Capture the cell that displays the provided text and extract its (X, Y) central coordinate. 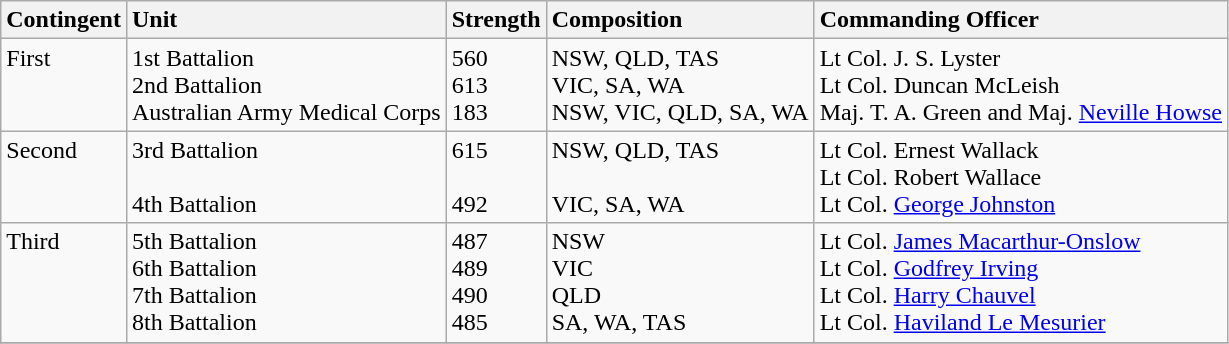
First (64, 85)
3rd Battalion4th Battalion (286, 177)
Composition (680, 20)
Unit (286, 20)
Second (64, 177)
Contingent (64, 20)
5th Battalion6th Battalion7th Battalion8th Battalion (286, 282)
487489490485 (496, 282)
Third (64, 282)
Lt Col. Ernest WallackLt Col. Robert WallaceLt Col. George Johnston (1020, 177)
Commanding Officer (1020, 20)
1st Battalion2nd BattalionAustralian Army Medical Corps (286, 85)
NSWVICQLDSA, WA, TAS (680, 282)
Strength (496, 20)
NSW, QLD, TASVIC, SA, WA (680, 177)
NSW, QLD, TASVIC, SA, WANSW, VIC, QLD, SA, WA (680, 85)
615492 (496, 177)
Lt Col. James Macarthur-OnslowLt Col. Godfrey Irving Lt Col. Harry ChauvelLt Col. Haviland Le Mesurier (1020, 282)
560613183 (496, 85)
Lt Col. J. S. LysterLt Col. Duncan McLeishMaj. T. A. Green and Maj. Neville Howse (1020, 85)
